For the text-containing cell, return its midpoint in (X, Y) coordinate format. 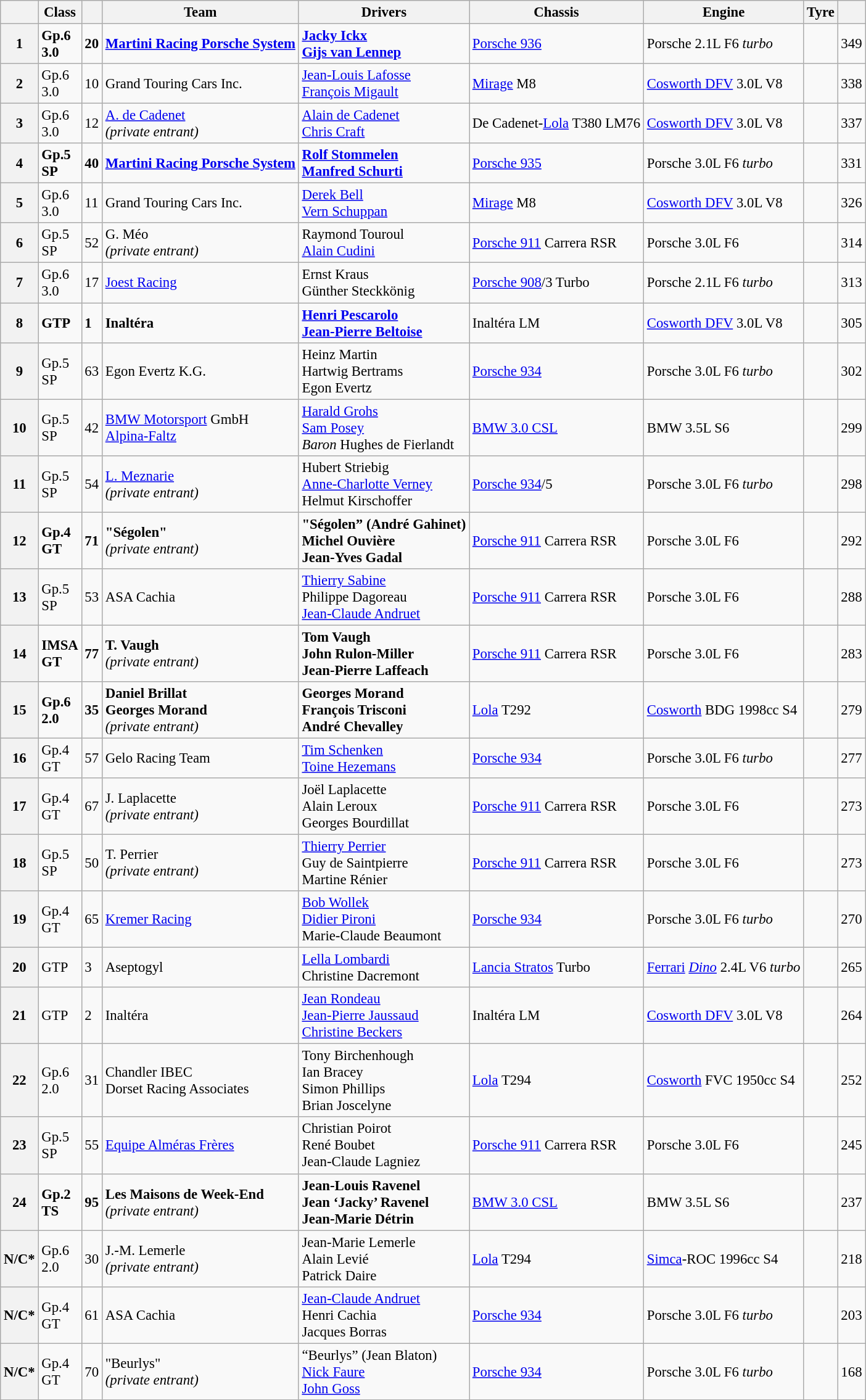
Henri Pescarolo Jean-Pierre Beltoise (384, 323)
237 (851, 1202)
Team (200, 12)
Aseptogyl (200, 967)
Cosworth BDG 1998cc S4 (723, 710)
299 (851, 428)
"Ségolen” (André Gahinet) Michel Ouvière Jean-Yves Gadal (384, 541)
Derek Bell Vern Schuppan (384, 204)
305 (851, 323)
13 (20, 597)
264 (851, 1016)
Georges Morand François Trisconi André Chevalley (384, 710)
Heinz Martin Hartwig Bertrams Egon Evertz (384, 371)
Porsche 908/3 Turbo (556, 283)
Jacky Ickx Gijs van Lennep (384, 44)
14 (20, 653)
30 (91, 1259)
4 (20, 163)
Ernst Kraus Günther Steckkönig (384, 283)
265 (851, 967)
Porsche 936 (556, 44)
23 (20, 1146)
De Cadenet-Lola T380 LM76 (556, 123)
Tony Birchenhough Ian Bracey Simon Phillips Brian Joscelyne (384, 1081)
326 (851, 204)
288 (851, 597)
Thierry Perrier Guy de Saintpierre Martine Rénier (384, 863)
Tim Schenken Toine Hezemans (384, 758)
277 (851, 758)
52 (91, 243)
IMSA GT (60, 653)
292 (851, 541)
283 (851, 653)
Drivers (384, 12)
T. Vaugh(private entrant) (200, 653)
70 (91, 1372)
42 (91, 428)
77 (91, 653)
338 (851, 84)
Raymond Touroul Alain Cudini (384, 243)
A. de Cadenet(private entrant) (200, 123)
57 (91, 758)
50 (91, 863)
40 (91, 163)
Cosworth FVC 1950cc S4 (723, 1081)
"Ségolen" (private entrant) (200, 541)
270 (851, 919)
Bob Wollek Didier Pironi Marie-Claude Beaumont (384, 919)
7 (20, 283)
19 (20, 919)
G. Méo(private entrant) (200, 243)
55 (91, 1146)
6 (20, 243)
Class (60, 12)
Engine (723, 12)
Tyre (820, 12)
65 (91, 919)
8 (20, 323)
Alain de Cadenet Chris Craft (384, 123)
Hubert Striebig Anne-Charlotte Verney Helmut Kirschoffer (384, 484)
"Beurlys"(private entrant) (200, 1372)
Lancia Stratos Turbo (556, 967)
Christian Poirot René Boubet Jean-Claude Lagniez (384, 1146)
9 (20, 371)
16 (20, 758)
Tom Vaugh John Rulon-Miller Jean-Pierre Laffeach (384, 653)
Egon Evertz K.G. (200, 371)
218 (851, 1259)
Jean Rondeau Jean-Pierre Jaussaud Christine Beckers (384, 1016)
Jean-Louis Lafosse François Migault (384, 84)
313 (851, 283)
298 (851, 484)
61 (91, 1315)
252 (851, 1081)
Kremer Racing (200, 919)
95 (91, 1202)
L. Meznarie(private entrant) (200, 484)
Chandler IBEC Dorset Racing Associates (200, 1081)
T. Perrier(private entrant) (200, 863)
18 (20, 863)
Joest Racing (200, 283)
302 (851, 371)
J. Laplacette(private entrant) (200, 806)
349 (851, 44)
245 (851, 1146)
203 (851, 1315)
Equipe Alméras Frères (200, 1146)
22 (20, 1081)
Jean-Claude Andruet Henri Cachia Jacques Borras (384, 1315)
331 (851, 163)
Rolf Stommelen Manfred Schurti (384, 163)
21 (20, 1016)
Ferrari Dino 2.4L V6 turbo (723, 967)
Gelo Racing Team (200, 758)
63 (91, 371)
Les Maisons de Week-End(private entrant) (200, 1202)
Harald Grohs Sam Posey Baron Hughes de Fierlandt (384, 428)
Porsche 935 (556, 163)
Gp.2TS (60, 1202)
67 (91, 806)
168 (851, 1372)
54 (91, 484)
Daniel Brillat Georges Morand(private entrant) (200, 710)
Jean-Louis Ravenel Jean ‘Jacky’ Ravenel Jean-Marie Détrin (384, 1202)
Chassis (556, 12)
BMW Motorsport GmbH Alpina-Faltz (200, 428)
71 (91, 541)
314 (851, 243)
Joël Laplacette Alain Leroux Georges Bourdillat (384, 806)
279 (851, 710)
53 (91, 597)
Thierry Sabine Philippe Dagoreau Jean-Claude Andruet (384, 597)
337 (851, 123)
5 (20, 204)
35 (91, 710)
Lola T292 (556, 710)
J.-M. Lemerle(private entrant) (200, 1259)
Porsche 934/5 (556, 484)
Lella Lombardi Christine Dacremont (384, 967)
Simca-ROC 1996cc S4 (723, 1259)
15 (20, 710)
Jean-Marie Lemerle Alain Levié Patrick Daire (384, 1259)
“Beurlys” (Jean Blaton) Nick Faure John Goss (384, 1372)
24 (20, 1202)
31 (91, 1081)
